Return the [X, Y] coordinate for the center point of the cell that contains the specified text.  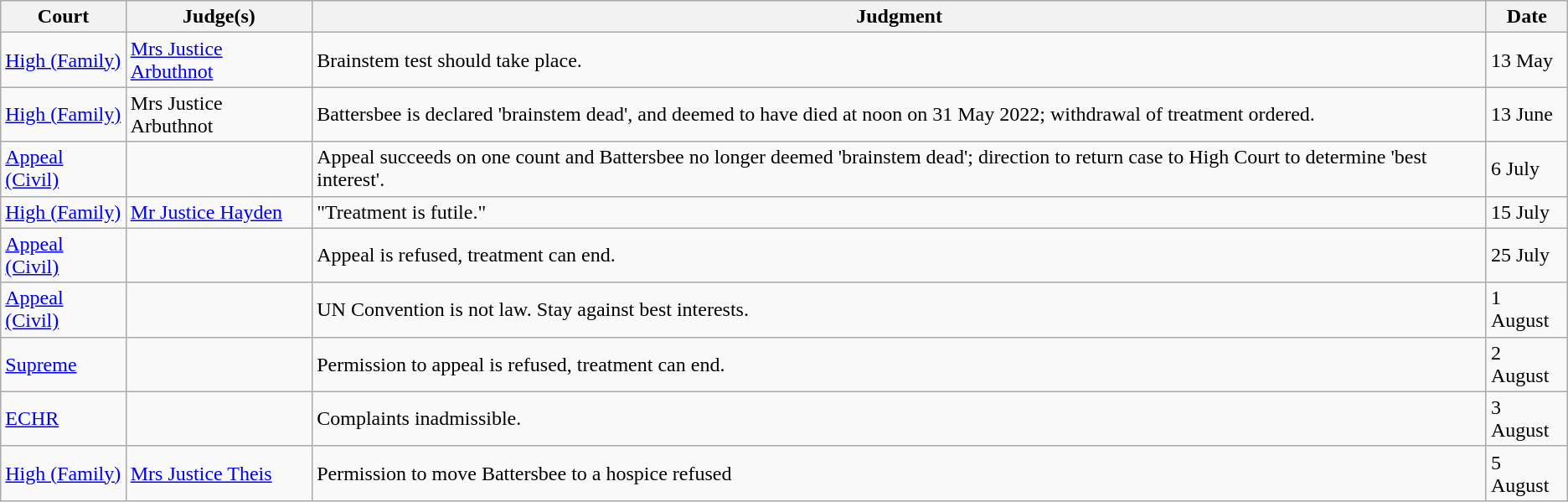
6 July [1526, 169]
25 July [1526, 255]
Date [1526, 17]
Complaints inadmissible. [900, 419]
Battersbee is declared 'brainstem dead', and deemed to have died at noon on 31 May 2022; withdrawal of treatment ordered. [900, 114]
Judgment [900, 17]
13 May [1526, 60]
Supreme [64, 364]
13 June [1526, 114]
Court [64, 17]
Permission to appeal is refused, treatment can end. [900, 364]
Permission to move Battersbee to a hospice refused [900, 473]
Appeal is refused, treatment can end. [900, 255]
3 August [1526, 419]
Mr Justice Hayden [219, 212]
2 August [1526, 364]
Appeal succeeds on one count and Battersbee no longer deemed 'brainstem dead'; direction to return case to High Court to determine 'best interest'. [900, 169]
ECHR [64, 419]
5 August [1526, 473]
Brainstem test should take place. [900, 60]
"Treatment is futile." [900, 212]
15 July [1526, 212]
1 August [1526, 310]
Judge(s) [219, 17]
UN Convention is not law. Stay against best interests. [900, 310]
Mrs Justice Theis [219, 473]
